Extract the [X, Y] coordinate from the center of the cell holding the provided text.  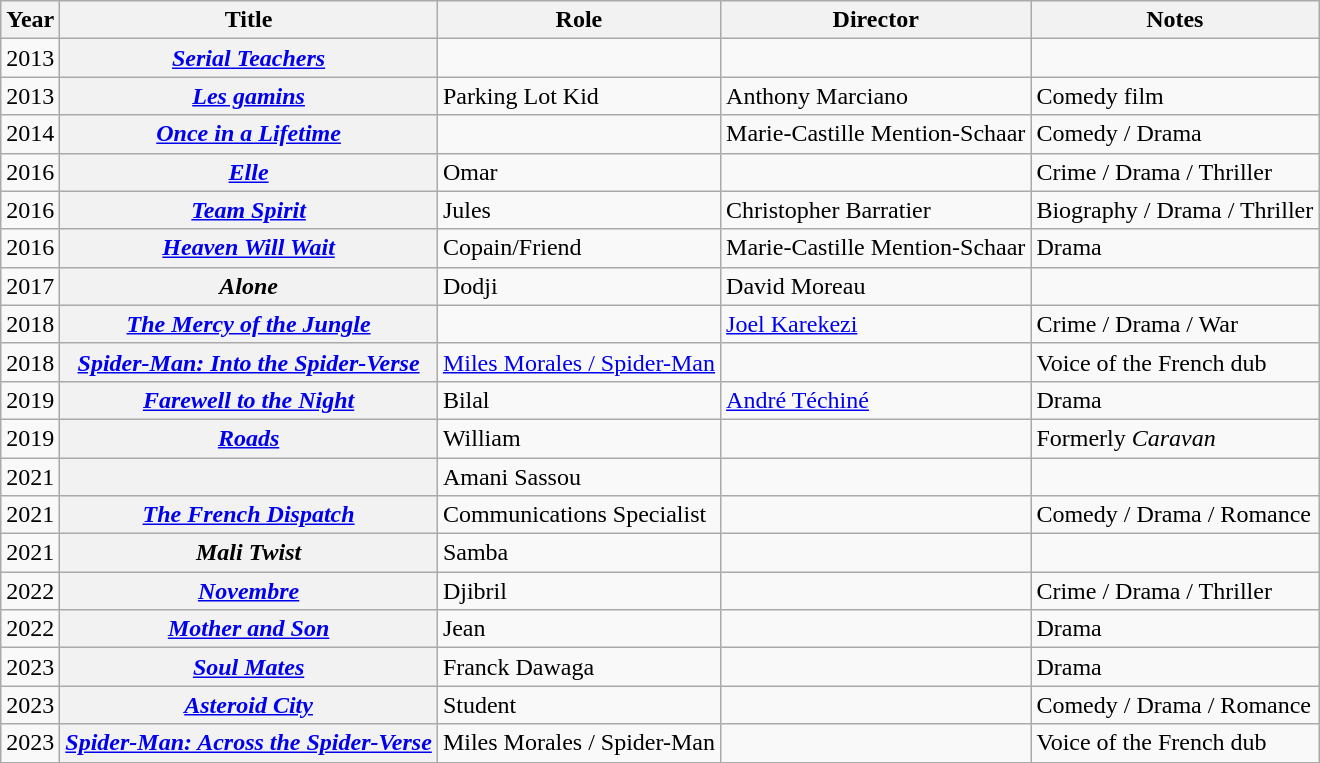
Dodji [578, 286]
Novembre [249, 591]
The Mercy of the Jungle [249, 324]
Djibril [578, 591]
Jean [578, 629]
André Téchiné [876, 400]
Serial Teachers [249, 58]
Notes [1175, 20]
Les gamins [249, 96]
Team Spirit [249, 210]
Jules [578, 210]
Asteroid City [249, 705]
Spider-Man: Into the Spider-Verse [249, 362]
Communications Specialist [578, 515]
Role [578, 20]
Formerly Caravan [1175, 438]
2014 [30, 134]
Comedy / Drama [1175, 134]
Copain/Friend [578, 248]
Farewell to the Night [249, 400]
Elle [249, 172]
Title [249, 20]
Alone [249, 286]
2017 [30, 286]
Christopher Barratier [876, 210]
Joel Karekezi [876, 324]
Spider-Man: Across the Spider-Verse [249, 743]
Biography / Drama / Thriller [1175, 210]
Mali Twist [249, 553]
Heaven Will Wait [249, 248]
Mother and Son [249, 629]
Bilal [578, 400]
William [578, 438]
Franck Dawaga [578, 667]
Omar [578, 172]
Once in a Lifetime [249, 134]
Roads [249, 438]
Samba [578, 553]
Parking Lot Kid [578, 96]
Comedy film [1175, 96]
Amani Sassou [578, 477]
Year [30, 20]
David Moreau [876, 286]
Crime / Drama / War [1175, 324]
Director [876, 20]
The French Dispatch [249, 515]
Student [578, 705]
Anthony Marciano [876, 96]
Soul Mates [249, 667]
